Return the (x, y) coordinate for the center point of the cell that contains the specified text.  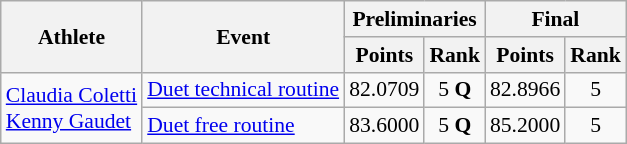
82.8966 (525, 90)
Event (243, 36)
Duet free routine (243, 126)
Duet technical routine (243, 90)
85.2000 (525, 126)
82.0709 (384, 90)
Preliminaries (414, 19)
Claudia ColettiKenny Gaudet (72, 108)
Final (556, 19)
Athlete (72, 36)
83.6000 (384, 126)
